Return [X, Y] of the center of cell containing provided text 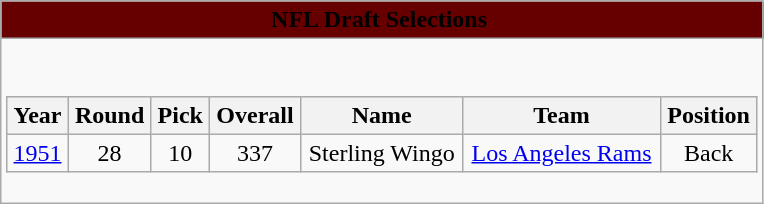
1951 [38, 153]
Round [110, 115]
Back [708, 153]
Pick [180, 115]
Los Angeles Rams [562, 153]
Year [38, 115]
Name [382, 115]
Sterling Wingo [382, 153]
28 [110, 153]
10 [180, 153]
NFL Draft Selections [382, 20]
Year Round Pick Overall Name Team Position 1951 28 10 337 Sterling Wingo Los Angeles Rams Back [382, 121]
337 [254, 153]
Overall [254, 115]
Team [562, 115]
Position [708, 115]
